Return the (X, Y) coordinate for the center point of the cell that contains the specified text.  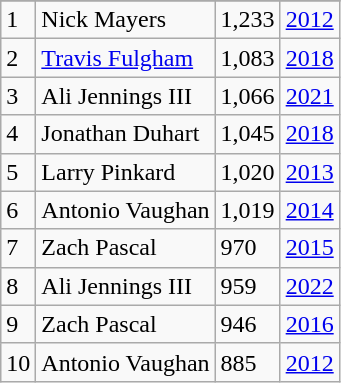
4 (18, 134)
Nick Mayers (126, 20)
2022 (310, 286)
7 (18, 248)
885 (248, 362)
Larry Pinkard (126, 172)
Jonathan Duhart (126, 134)
1,233 (248, 20)
9 (18, 324)
6 (18, 210)
1 (18, 20)
5 (18, 172)
959 (248, 286)
1,083 (248, 58)
2015 (310, 248)
2 (18, 58)
970 (248, 248)
2016 (310, 324)
1,045 (248, 134)
946 (248, 324)
2021 (310, 96)
2013 (310, 172)
10 (18, 362)
Travis Fulgham (126, 58)
8 (18, 286)
1,019 (248, 210)
2014 (310, 210)
1,066 (248, 96)
3 (18, 96)
1,020 (248, 172)
